Capture the cell that displays the provided text and extract its (X, Y) central coordinate. 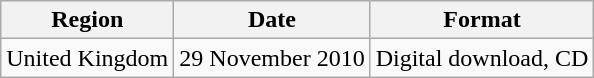
29 November 2010 (272, 58)
Region (88, 20)
United Kingdom (88, 58)
Format (482, 20)
Digital download, CD (482, 58)
Date (272, 20)
